Detect which cell encompasses the target text, then output its [x, y] center coordinate. 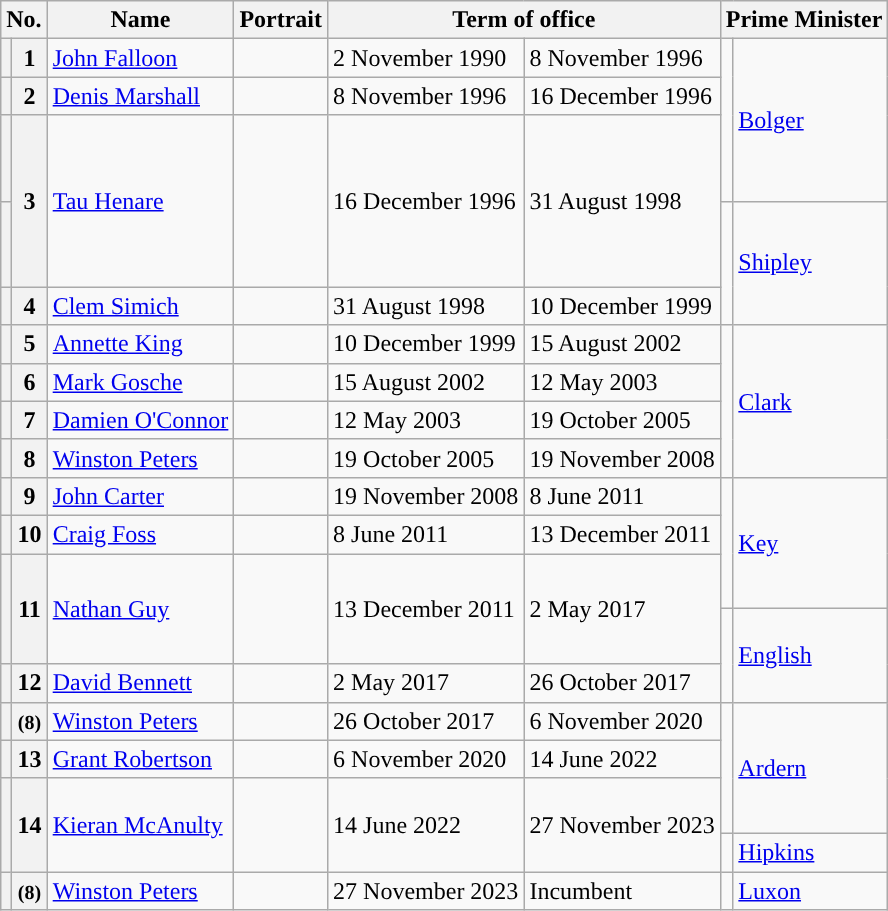
9 [30, 496]
Bolger [810, 120]
No. [24, 20]
Portrait [281, 20]
Tau Henare [140, 201]
David Bennett [140, 683]
2 November 1990 [426, 58]
12 [30, 683]
2 [30, 96]
1 [30, 58]
Nathan Guy [140, 610]
John Falloon [140, 58]
Key [810, 542]
Kieran McAnulty [140, 824]
14 [30, 824]
8 [30, 458]
Damien O'Connor [140, 420]
7 [30, 420]
3 [30, 201]
English [810, 656]
Craig Foss [140, 534]
Denis Marshall [140, 96]
Mark Gosche [140, 382]
11 [30, 610]
Grant Robertson [140, 759]
Term of office [524, 20]
4 [30, 306]
Hipkins [810, 853]
Incumbent [622, 891]
6 [30, 382]
Name [140, 20]
Shipley [810, 263]
5 [30, 344]
13 [30, 759]
Ardern [810, 768]
Clem Simich [140, 306]
Clark [810, 401]
John Carter [140, 496]
10 [30, 534]
Annette King [140, 344]
Prime Minister [804, 20]
Luxon [810, 891]
